Search for the cell housing the specified text and yield its [x, y] center coordinate. 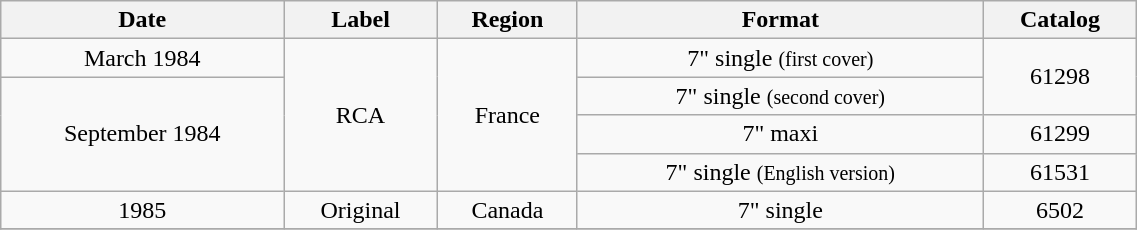
7" single [780, 210]
7" single (first cover) [780, 58]
September 1984 [142, 134]
March 1984 [142, 58]
61299 [1060, 134]
7" maxi [780, 134]
Original [361, 210]
7" single (second cover) [780, 96]
Date [142, 20]
Label [361, 20]
1985 [142, 210]
7" single (English version) [780, 172]
Canada [507, 210]
Region [507, 20]
RCA [361, 115]
61531 [1060, 172]
Catalog [1060, 20]
61298 [1060, 77]
Format [780, 20]
France [507, 115]
6502 [1060, 210]
